Return the [X, Y] coordinate for the center point of the cell that contains the specified text.  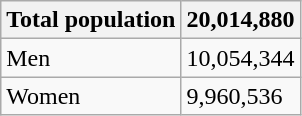
Women [91, 96]
Men [91, 58]
20,014,880 [240, 20]
10,054,344 [240, 58]
Total population [91, 20]
9,960,536 [240, 96]
